Search for the cell housing the specified text and yield its [x, y] center coordinate. 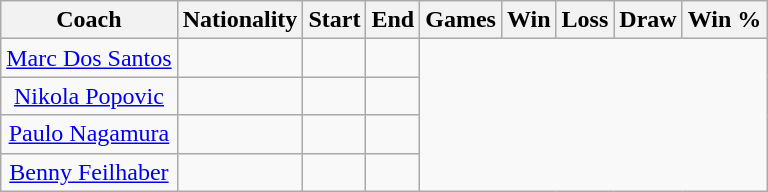
Win % [724, 20]
Nikola Popovic [89, 96]
Win [528, 20]
Marc Dos Santos [89, 58]
Games [461, 20]
Draw [648, 20]
Benny Feilhaber [89, 172]
End [393, 20]
Loss [585, 20]
Coach [89, 20]
Start [334, 20]
Paulo Nagamura [89, 134]
Nationality [240, 20]
